Pinpoint the cell where the given text exists, returning its (X, Y) midpoint coordinate. 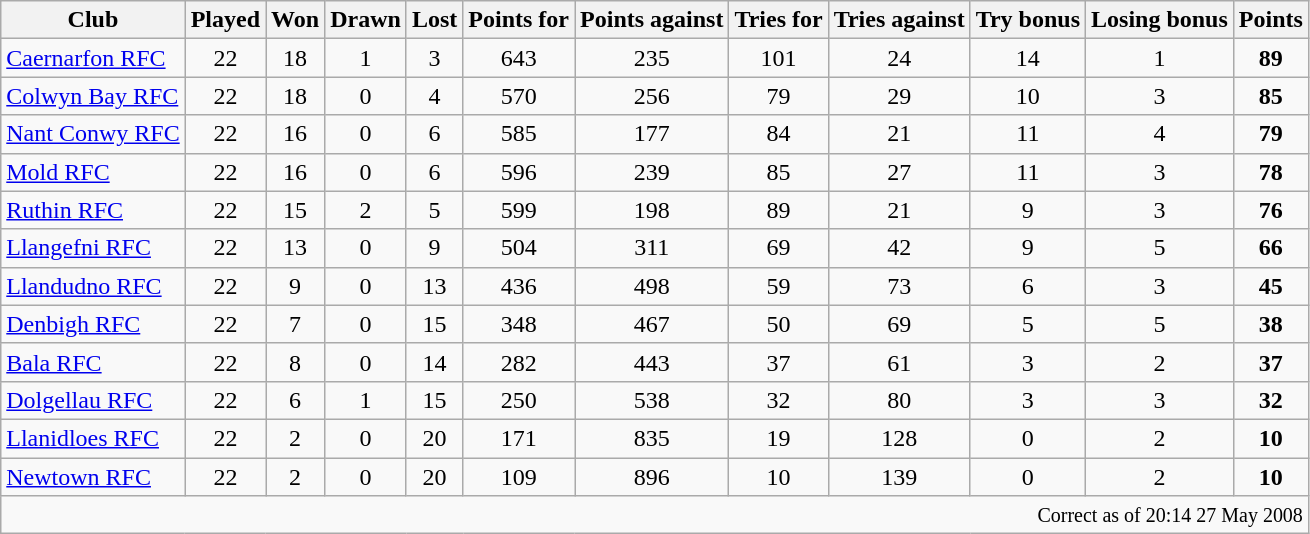
27 (899, 172)
Correct as of 20:14 27 May 2008 (655, 515)
Dolgellau RFC (93, 400)
80 (899, 400)
235 (652, 58)
Drawn (366, 20)
896 (652, 477)
Club (93, 20)
Points (1270, 20)
Points against (652, 20)
38 (1270, 324)
250 (519, 400)
282 (519, 362)
19 (778, 438)
596 (519, 172)
585 (519, 134)
73 (899, 286)
109 (519, 477)
198 (652, 210)
61 (899, 362)
78 (1270, 172)
66 (1270, 248)
538 (652, 400)
239 (652, 172)
504 (519, 248)
311 (652, 248)
Colwyn Bay RFC (93, 96)
177 (652, 134)
42 (899, 248)
436 (519, 286)
Nant Conwy RFC (93, 134)
Points for (519, 20)
Denbigh RFC (93, 324)
Lost (434, 20)
101 (778, 58)
Newtown RFC (93, 477)
50 (778, 324)
Caernarfon RFC (93, 58)
467 (652, 324)
45 (1270, 286)
835 (652, 438)
Llanidloes RFC (93, 438)
59 (778, 286)
171 (519, 438)
Ruthin RFC (93, 210)
256 (652, 96)
Won (296, 20)
Tries against (899, 20)
498 (652, 286)
348 (519, 324)
Bala RFC (93, 362)
570 (519, 96)
643 (519, 58)
Llangefni RFC (93, 248)
Llandudno RFC (93, 286)
7 (296, 324)
139 (899, 477)
599 (519, 210)
128 (899, 438)
24 (899, 58)
29 (899, 96)
8 (296, 362)
84 (778, 134)
Try bonus (1028, 20)
Losing bonus (1160, 20)
Mold RFC (93, 172)
76 (1270, 210)
Played (225, 20)
443 (652, 362)
Tries for (778, 20)
